From the cell containing the given text, extract its center point as [X, Y] coordinate. 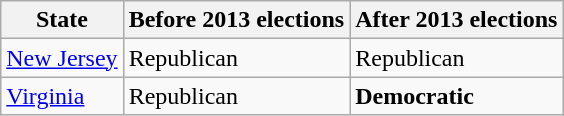
After 2013 elections [456, 20]
Before 2013 elections [236, 20]
Virginia [62, 96]
Democratic [456, 96]
State [62, 20]
New Jersey [62, 58]
